Find where the given text appears and provide that cell's center as [x, y] coordinate. 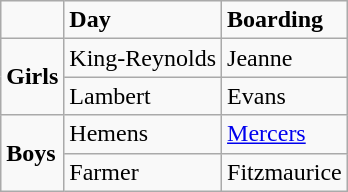
Lambert [143, 96]
Boarding [285, 20]
King-Reynolds [143, 58]
Fitzmaurice [285, 172]
Day [143, 20]
Farmer [143, 172]
Jeanne [285, 58]
Mercers [285, 134]
Evans [285, 96]
Boys [32, 153]
Hemens [143, 134]
Girls [32, 77]
